Pinpoint the cell where the given text exists, returning its [X, Y] midpoint coordinate. 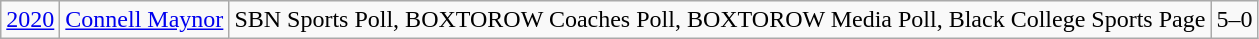
SBN Sports Poll, BOXTOROW Coaches Poll, BOXTOROW Media Poll, Black College Sports Page [720, 20]
5–0 [1234, 20]
Connell Maynor [144, 20]
2020 [30, 20]
